For the text-containing cell, return its midpoint in (X, Y) coordinate format. 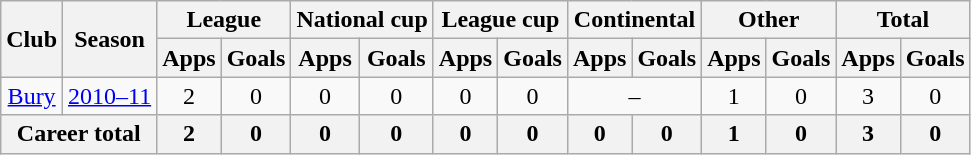
National cup (362, 20)
– (634, 96)
2010–11 (110, 96)
Club (32, 39)
League (224, 20)
Total (903, 20)
Career total (79, 134)
Other (769, 20)
League cup (500, 20)
Continental (634, 20)
Bury (32, 96)
Season (110, 39)
